Capture the cell that displays the provided text and extract its (x, y) central coordinate. 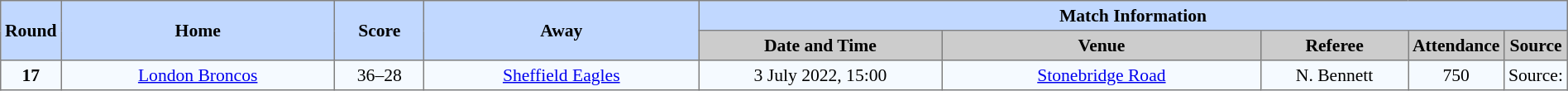
Source (1537, 45)
Match Information (1133, 16)
36–28 (380, 75)
Venue (1102, 45)
750 (1456, 75)
Away (562, 31)
Round (31, 31)
Referee (1335, 45)
Stonebridge Road (1102, 75)
3 July 2022, 15:00 (820, 75)
N. Bennett (1335, 75)
Sheffield Eagles (562, 75)
Source: (1537, 75)
17 (31, 75)
Date and Time (820, 45)
Score (380, 31)
London Broncos (198, 75)
Home (198, 31)
Attendance (1456, 45)
